Extract the (x, y) coordinate from the center of the cell holding the provided text.  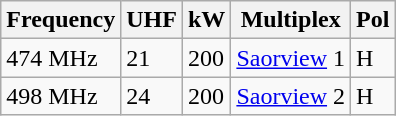
24 (152, 96)
474 MHz (61, 58)
21 (152, 58)
Frequency (61, 20)
UHF (152, 20)
Saorview 2 (291, 96)
Multiplex (291, 20)
Saorview 1 (291, 58)
498 MHz (61, 96)
Pol (373, 20)
kW (206, 20)
